Pinpoint the cell where the given text exists, returning its (x, y) midpoint coordinate. 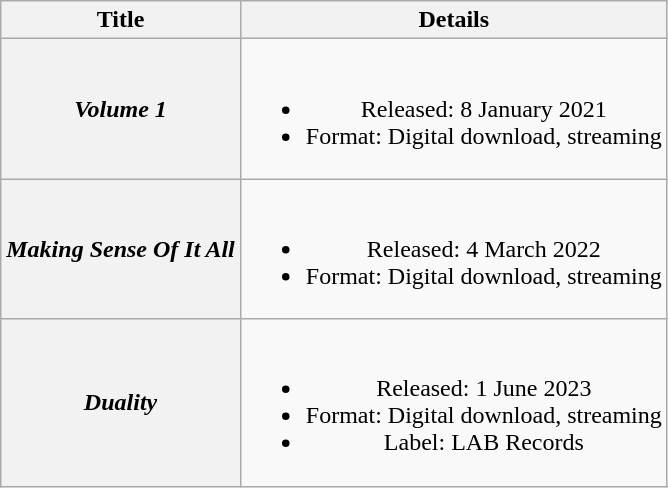
Making Sense Of It All (121, 249)
Duality (121, 402)
Volume 1 (121, 109)
Released: 1 June 2023Format: Digital download, streamingLabel: LAB Records (454, 402)
Released: 4 March 2022Format: Digital download, streaming (454, 249)
Details (454, 20)
Released: 8 January 2021Format: Digital download, streaming (454, 109)
Title (121, 20)
